Return [x, y] of the center of cell containing provided text 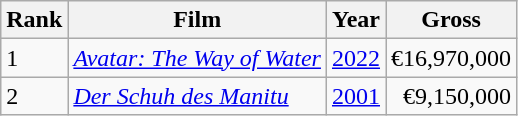
Avatar: The Way of Water [198, 58]
2 [34, 96]
2022 [356, 58]
1 [34, 58]
€9,150,000 [452, 96]
Film [198, 20]
€16,970,000 [452, 58]
2001 [356, 96]
Der Schuh des Manitu [198, 96]
Gross [452, 20]
Rank [34, 20]
Year [356, 20]
